Find where the given text appears and provide that cell's center as [x, y] coordinate. 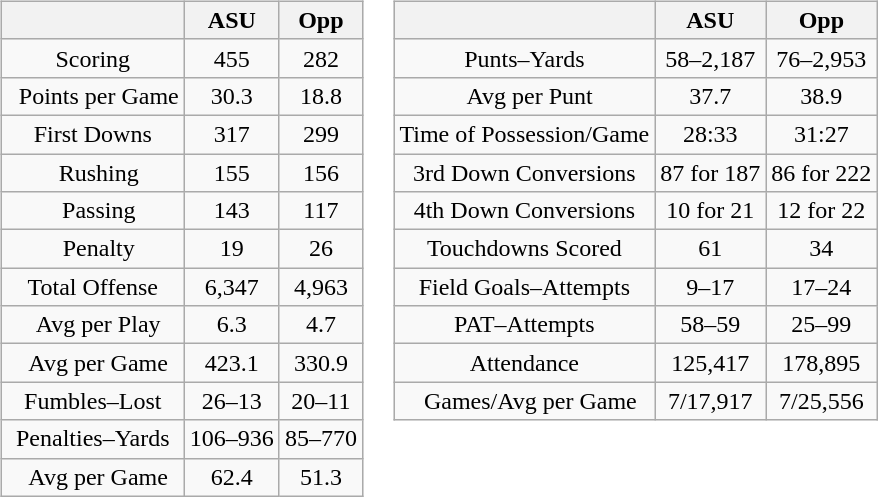
38.9 [822, 96]
20–11 [320, 401]
28:33 [710, 134]
62.4 [232, 477]
85–770 [320, 439]
26 [320, 249]
31:27 [822, 134]
155 [232, 173]
Time of Possession/Game [524, 134]
12 for 22 [822, 211]
455 [232, 58]
87 for 187 [710, 173]
Points per Game [92, 96]
Games/Avg per Game [524, 401]
178,895 [822, 363]
Field Goals–Attempts [524, 287]
6.3 [232, 325]
Scoring [92, 58]
51.3 [320, 477]
25–99 [822, 325]
Avg per Punt [524, 96]
Penalty [92, 249]
7/25,556 [822, 401]
6,347 [232, 287]
37.7 [710, 96]
7/17,917 [710, 401]
4.7 [320, 325]
19 [232, 249]
Avg per Play [92, 325]
4,963 [320, 287]
First Downs [92, 134]
26–13 [232, 401]
58–59 [710, 325]
Penalties–Yards [92, 439]
Rushing [92, 173]
Fumbles–Lost [92, 401]
10 for 21 [710, 211]
106–936 [232, 439]
4th Down Conversions [524, 211]
18.8 [320, 96]
Passing [92, 211]
30.3 [232, 96]
17–24 [822, 287]
330.9 [320, 363]
125,417 [710, 363]
317 [232, 134]
76–2,953 [822, 58]
Punts–Yards [524, 58]
Total Offense [92, 287]
143 [232, 211]
Attendance [524, 363]
86 for 222 [822, 173]
9–17 [710, 287]
299 [320, 134]
58–2,187 [710, 58]
34 [822, 249]
117 [320, 211]
156 [320, 173]
61 [710, 249]
PAT–Attempts [524, 325]
423.1 [232, 363]
Touchdowns Scored [524, 249]
282 [320, 58]
3rd Down Conversions [524, 173]
